Determine the (x, y) coordinate at the center of the cell enclosing the given text.  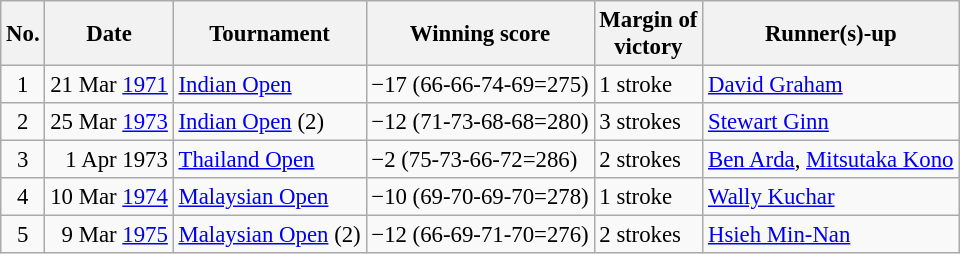
David Graham (831, 85)
Runner(s)-up (831, 34)
5 (23, 235)
10 Mar 1974 (109, 197)
Thailand Open (270, 160)
−12 (66-69-71-70=276) (480, 235)
Indian Open (270, 85)
Malaysian Open (270, 197)
−2 (75-73-66-72=286) (480, 160)
21 Mar 1971 (109, 85)
−12 (71-73-68-68=280) (480, 122)
3 (23, 160)
Stewart Ginn (831, 122)
−17 (66-66-74-69=275) (480, 85)
Indian Open (2) (270, 122)
1 (23, 85)
Hsieh Min-Nan (831, 235)
4 (23, 197)
9 Mar 1975 (109, 235)
3 strokes (648, 122)
25 Mar 1973 (109, 122)
Margin ofvictory (648, 34)
No. (23, 34)
Ben Arda, Mitsutaka Kono (831, 160)
Date (109, 34)
Wally Kuchar (831, 197)
Winning score (480, 34)
2 (23, 122)
Malaysian Open (2) (270, 235)
Tournament (270, 34)
−10 (69-70-69-70=278) (480, 197)
1 Apr 1973 (109, 160)
